Pinpoint the cell where the given text exists, returning its (x, y) midpoint coordinate. 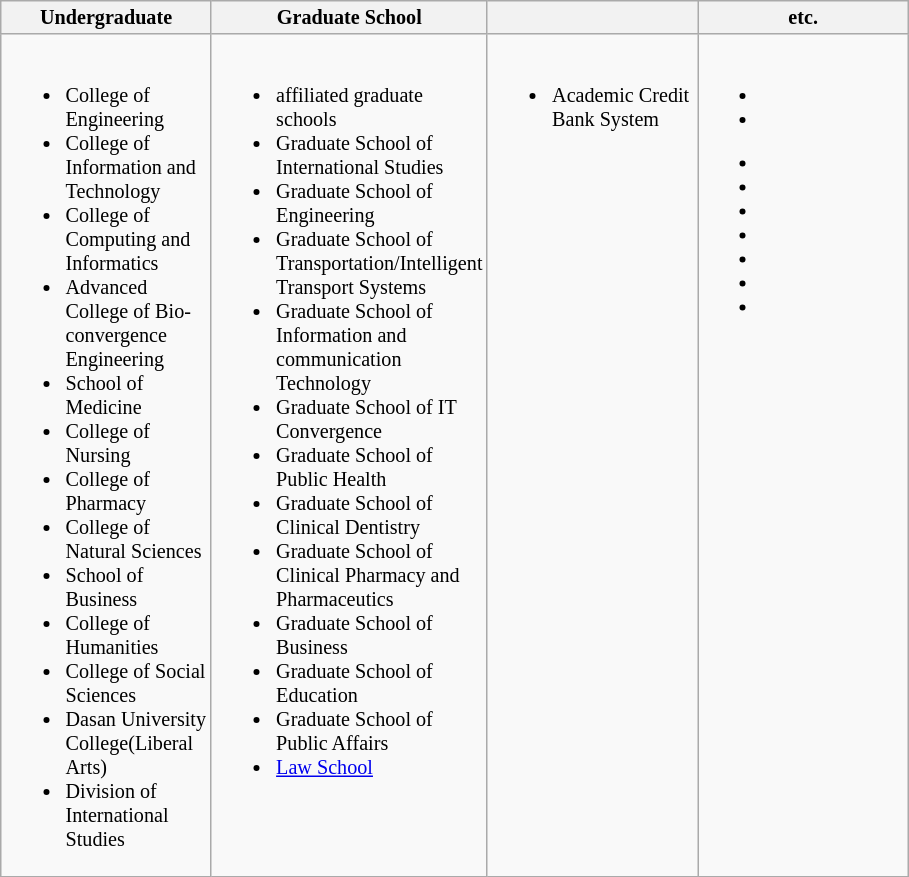
Graduate School (349, 18)
Academic Credit Bank System (592, 456)
etc. (804, 18)
Undergraduate (106, 18)
